Pinpoint the cell where the given text exists, returning its [x, y] midpoint coordinate. 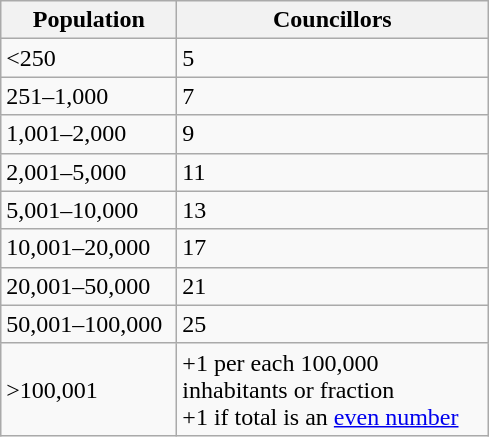
9 [332, 134]
5 [332, 58]
7 [332, 96]
10,001–20,000 [89, 248]
13 [332, 210]
1,001–2,000 [89, 134]
Councillors [332, 20]
2,001–5,000 [89, 172]
25 [332, 324]
17 [332, 248]
+1 per each 100,000 inhabitants or fraction+1 if total is an even number [332, 389]
251–1,000 [89, 96]
50,001–100,000 [89, 324]
20,001–50,000 [89, 286]
11 [332, 172]
<250 [89, 58]
>100,001 [89, 389]
Population [89, 20]
21 [332, 286]
5,001–10,000 [89, 210]
